Scan for the cell matching the given text and deliver its [X, Y] coordinate at center. 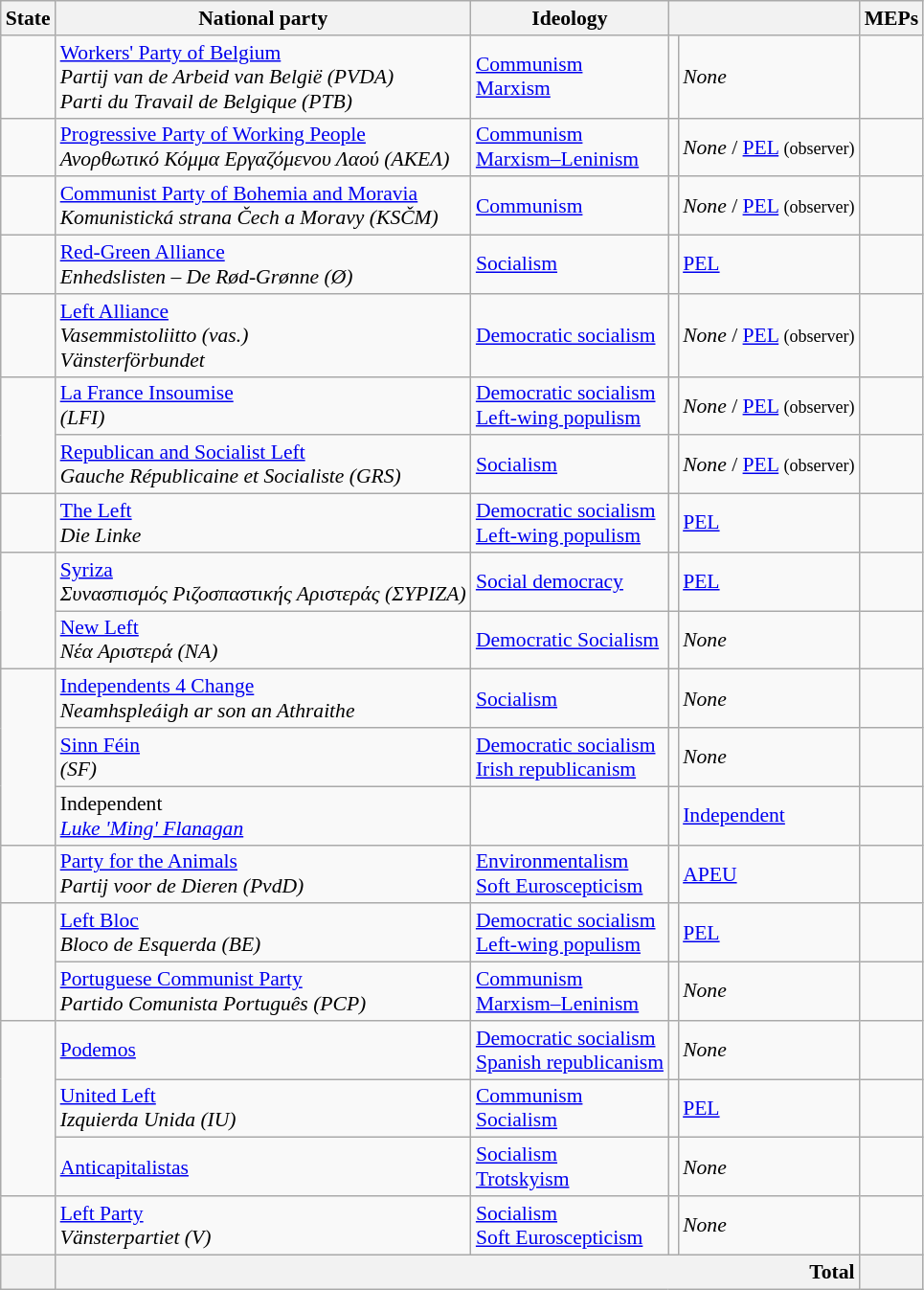
SocialismTrotskyism [570, 1166]
Democratic Socialism [570, 640]
Left PartyVänsterpartiet (V) [263, 1226]
Communism [570, 207]
CommunismSocialism [570, 1109]
Progressive Party of Working PeopleΑνορθωτικό Κόμμα Εργαζόμενου Λαού (ΑΚΕΛ) [263, 147]
Independents 4 Change Neamhspleáigh ar son an Athraithe [263, 699]
EnvironmentalismSoft Euroscepticism [570, 873]
APEU [768, 873]
Total [458, 1272]
Sinn Féin(SF) [263, 757]
Red-Green AllianceEnhedslisten – De Rød-Grønne (Ø) [263, 264]
Anticapitalistas [263, 1166]
National party [263, 18]
Podemos [263, 1050]
State [29, 18]
United LeftIzquierda Unida (IU) [263, 1109]
Ideology [570, 18]
Workers' Party of BelgiumPartij van de Arbeid van België (PVDA)Parti du Travail de Belgique (PTB) [263, 77]
Left AllianceVasemmistoliitto (vas.)Vänsterförbundet [263, 335]
Democratic socialismIrish republicanism [570, 757]
Portuguese Communist PartyPartido Comunista Português (PCP) [263, 992]
La France Insoumise(LFI) [263, 406]
MEPs [891, 18]
New LeftΝέα Αριστερά (NA) [263, 640]
IndependentLuke 'Ming' Flanagan [263, 816]
Social democracy [570, 582]
Democratic socialism [570, 335]
Republican and Socialist LeftGauche Républicaine et Socialiste (GRS) [263, 465]
CommunismMarxism [570, 77]
Communist Party of Bohemia and MoraviaKomunistická strana Čech a Moravy (KSČM) [263, 207]
Party for the AnimalsPartij voor de Dieren (PvdD) [263, 873]
Left BlocBloco de Esquerda (BE) [263, 933]
Independent [768, 816]
SyrizaΣυνασπισμός Ριζοσπαστικής Αριστεράς (ΣΥΡΙΖΑ) [263, 582]
The LeftDie Linke [263, 523]
Democratic socialismSpanish republicanism [570, 1050]
SocialismSoft Euroscepticism [570, 1226]
